Find where the given text appears and provide that cell's center as [X, Y] coordinate. 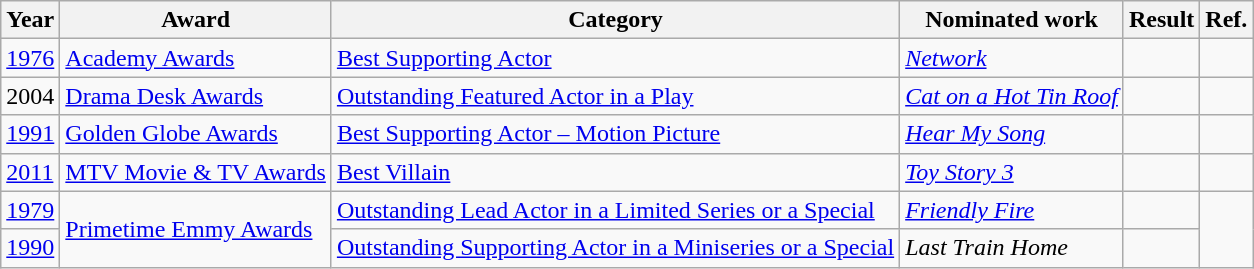
Cat on a Hot Tin Roof [1012, 96]
Outstanding Supporting Actor in a Miniseries or a Special [615, 248]
Golden Globe Awards [196, 134]
Friendly Fire [1012, 210]
1991 [30, 134]
1976 [30, 58]
2011 [30, 172]
Best Villain [615, 172]
Category [615, 20]
Award [196, 20]
Year [30, 20]
Best Supporting Actor – Motion Picture [615, 134]
Nominated work [1012, 20]
MTV Movie & TV Awards [196, 172]
Ref. [1226, 20]
Academy Awards [196, 58]
Network [1012, 58]
Outstanding Lead Actor in a Limited Series or a Special [615, 210]
Drama Desk Awards [196, 96]
1979 [30, 210]
Hear My Song [1012, 134]
1990 [30, 248]
Result [1161, 20]
Toy Story 3 [1012, 172]
Last Train Home [1012, 248]
Primetime Emmy Awards [196, 229]
Best Supporting Actor [615, 58]
2004 [30, 96]
Outstanding Featured Actor in a Play [615, 96]
